Pinpoint the cell where the given text exists, returning its [X, Y] midpoint coordinate. 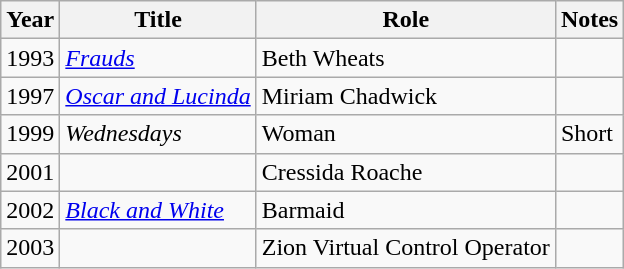
2002 [30, 210]
1993 [30, 58]
Black and White [158, 210]
Woman [406, 134]
Wednesdays [158, 134]
Frauds [158, 58]
Cressida Roache [406, 172]
1999 [30, 134]
Notes [589, 20]
Title [158, 20]
Beth Wheats [406, 58]
Zion Virtual Control Operator [406, 248]
1997 [30, 96]
Short [589, 134]
2003 [30, 248]
Miriam Chadwick [406, 96]
Year [30, 20]
Role [406, 20]
Oscar and Lucinda [158, 96]
Barmaid [406, 210]
2001 [30, 172]
